Detect which cell encompasses the target text, then output its (X, Y) center coordinate. 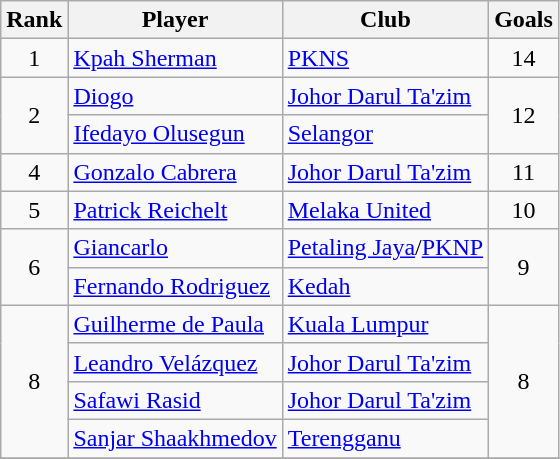
2 (34, 115)
Guilherme de Paula (175, 324)
PKNS (385, 58)
6 (34, 267)
Ifedayo Olusegun (175, 134)
Kedah (385, 286)
9 (524, 267)
Selangor (385, 134)
Player (175, 20)
1 (34, 58)
10 (524, 210)
Terengganu (385, 438)
4 (34, 172)
Sanjar Shaakhmedov (175, 438)
Gonzalo Cabrera (175, 172)
Goals (524, 20)
Giancarlo (175, 248)
5 (34, 210)
Safawi Rasid (175, 400)
Leandro Velázquez (175, 362)
Fernando Rodriguez (175, 286)
11 (524, 172)
12 (524, 115)
Kuala Lumpur (385, 324)
Petaling Jaya/PKNP (385, 248)
Club (385, 20)
Patrick Reichelt (175, 210)
14 (524, 58)
Diogo (175, 96)
Rank (34, 20)
Melaka United (385, 210)
Kpah Sherman (175, 58)
